Provide the (x, y) coordinate of the cell's center where the given text is located.  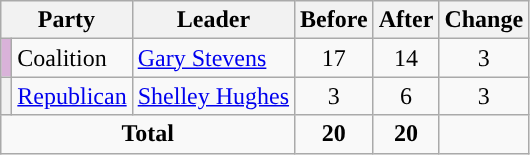
Leader (213, 20)
Gary Stevens (213, 58)
Total (148, 134)
Party (66, 20)
After (406, 20)
14 (406, 58)
17 (334, 58)
Change (484, 20)
Before (334, 20)
Coalition (72, 58)
Shelley Hughes (213, 96)
Republican (72, 96)
6 (406, 96)
